Pinpoint the cell where the given text exists, returning its [x, y] midpoint coordinate. 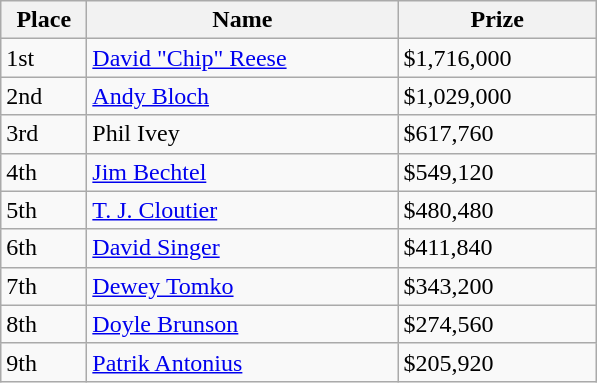
$1,029,000 [498, 96]
Andy Bloch [242, 96]
$617,760 [498, 134]
Patrik Antonius [242, 362]
$411,840 [498, 248]
4th [44, 172]
$205,920 [498, 362]
Phil Ivey [242, 134]
$1,716,000 [498, 58]
8th [44, 324]
1st [44, 58]
Doyle Brunson [242, 324]
2nd [44, 96]
Jim Bechtel [242, 172]
$549,120 [498, 172]
Dewey Tomko [242, 286]
T. J. Cloutier [242, 210]
$480,480 [498, 210]
David "Chip" Reese [242, 58]
6th [44, 248]
5th [44, 210]
$274,560 [498, 324]
7th [44, 286]
Name [242, 20]
Place [44, 20]
$343,200 [498, 286]
9th [44, 362]
Prize [498, 20]
3rd [44, 134]
David Singer [242, 248]
